For the text-containing cell, return its midpoint in [x, y] coordinate format. 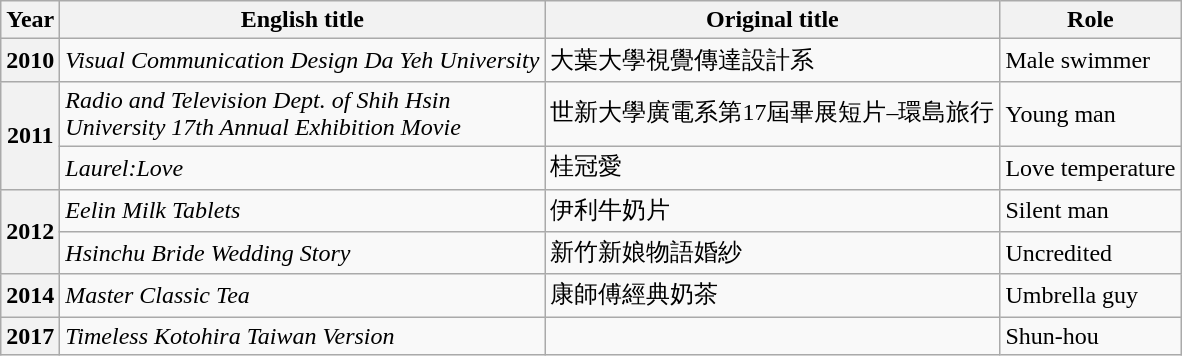
2017 [30, 336]
Original title [772, 20]
Shun-hou [1090, 336]
Umbrella guy [1090, 296]
世新大學廣電系第17屆畢展短片–環島旅行 [772, 114]
Year [30, 20]
Love temperature [1090, 168]
Silent man [1090, 210]
Male swimmer [1090, 60]
桂冠愛 [772, 168]
English title [302, 20]
伊利牛奶片 [772, 210]
2010 [30, 60]
Eelin Milk Tablets [302, 210]
Hsinchu Bride Wedding Story [302, 254]
康師傅經典奶茶 [772, 296]
2012 [30, 232]
Uncredited [1090, 254]
2011 [30, 135]
Laurel:Love [302, 168]
Role [1090, 20]
Master Classic Tea [302, 296]
2014 [30, 296]
Timeless Kotohira Taiwan Version [302, 336]
新竹新娘物語婚紗 [772, 254]
Visual Communication Design Da Yeh University [302, 60]
Young man [1090, 114]
Radio and Television Dept. of Shih Hsin University 17th Annual Exhibition Movie [302, 114]
大葉大學視覺傳達設計系 [772, 60]
